Capture the cell that displays the provided text and extract its (x, y) central coordinate. 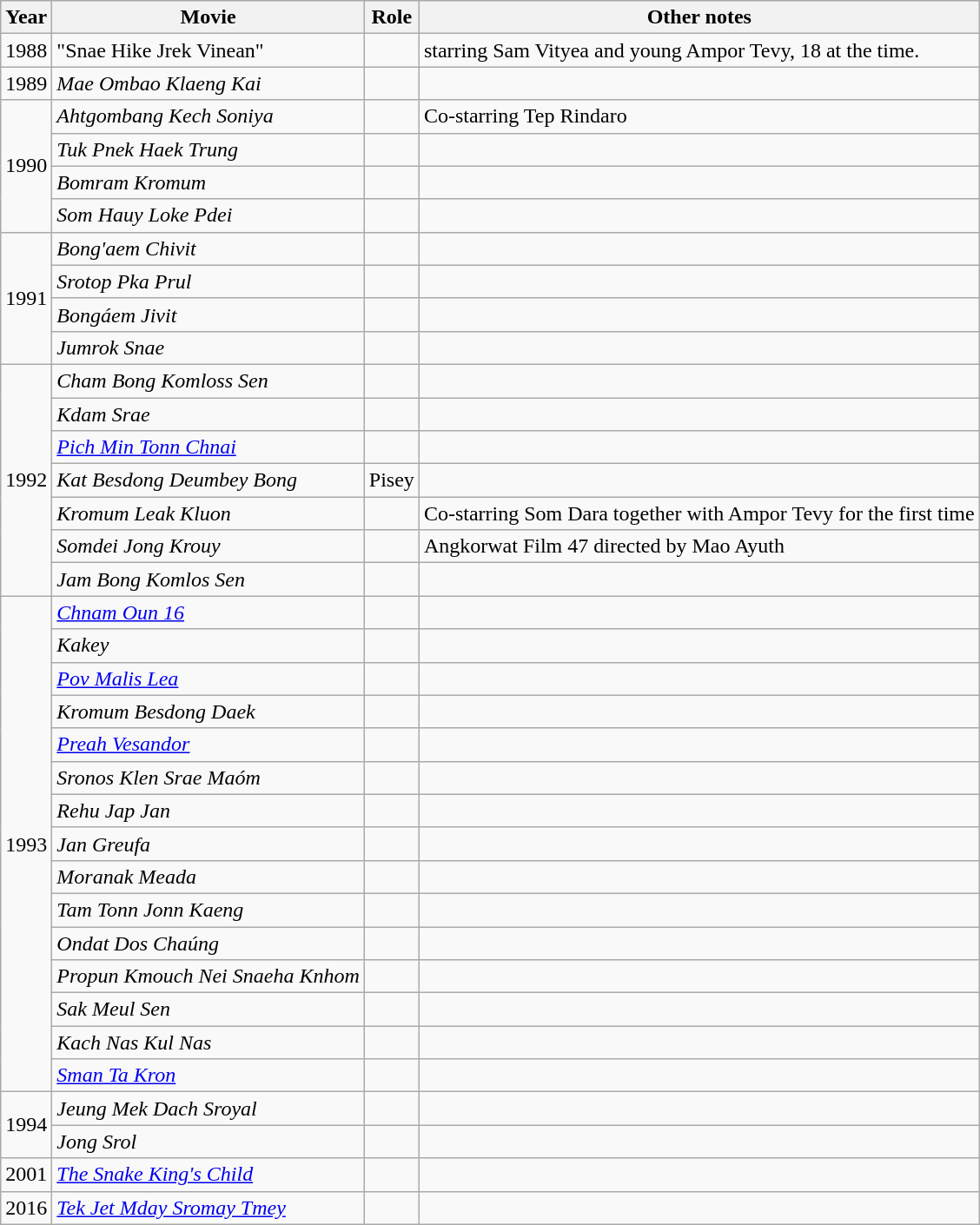
Rehu Jap Jan (209, 811)
Cham Bong Komloss Sen (209, 381)
Role (391, 17)
Movie (209, 17)
Kat Besdong Deumbey Bong (209, 480)
Preah Vesandor (209, 745)
Ahtgombang Kech Soniya (209, 116)
Tam Tonn Jonn Kaeng (209, 910)
Tuk Pnek Haek Trung (209, 149)
Propun Kmouch Nei Snaeha Knhom (209, 977)
Co-starring Som Dara together with Ampor Tevy for the first time (699, 513)
2016 (26, 1208)
1988 (26, 50)
2001 (26, 1175)
Co-starring Tep Rindaro (699, 116)
Jan Greufa (209, 844)
Jeung Mek Dach Sroyal (209, 1109)
1989 (26, 83)
Kromum Besdong Daek (209, 712)
Somdei Jong Krouy (209, 546)
Sman Ta Kron (209, 1076)
1991 (26, 298)
Kach Nas Kul Nas (209, 1043)
Bongáem Jivit (209, 315)
Year (26, 17)
Kromum Leak Kluon (209, 513)
Jong Srol (209, 1142)
Angkorwat Film 47 directed by Mao Ayuth (699, 546)
1993 (26, 844)
Jam Bong Komlos Sen (209, 579)
1990 (26, 166)
Sak Meul Sen (209, 1010)
Som Hauy Loke Pdei (209, 215)
Sronos Klen Srae Maóm (209, 778)
Bong'aem Chivit (209, 248)
Jumrok Snae (209, 348)
Ondat Dos Chaúng (209, 943)
Pich Min Tonn Chnai (209, 447)
1994 (26, 1125)
Other notes (699, 17)
Chnam Oun 16 (209, 612)
Pov Malis Lea (209, 679)
starring Sam Vityea and young Ampor Tevy, 18 at the time. (699, 50)
Bomram Kromum (209, 182)
The Snake King's Child (209, 1175)
1992 (26, 480)
Moranak Meada (209, 877)
"Snae Hike Jrek Vinean" (209, 50)
Tek Jet Mday Sromay Tmey (209, 1208)
Kakey (209, 646)
Pisey (391, 480)
Mae Ombao Klaeng Kai (209, 83)
Srotop Pka Prul (209, 281)
Kdam Srae (209, 414)
